Pinpoint the cell where the given text exists, returning its [X, Y] midpoint coordinate. 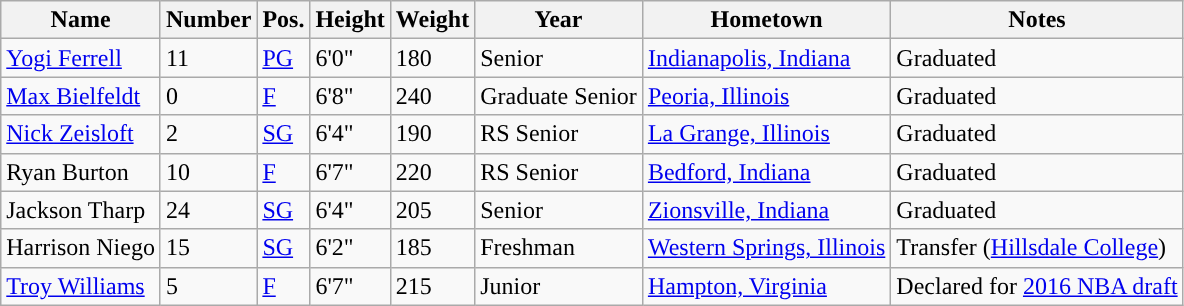
Hometown [766, 20]
5 [208, 286]
Declared for 2016 NBA draft [1037, 286]
Year [559, 20]
10 [208, 172]
215 [432, 286]
190 [432, 134]
PG [284, 58]
Yogi Ferrell [81, 58]
180 [432, 58]
Name [81, 20]
Max Bielfeldt [81, 96]
6'0" [350, 58]
240 [432, 96]
Bedford, Indiana [766, 172]
Troy Williams [81, 286]
Indianapolis, Indiana [766, 58]
Graduate Senior [559, 96]
Pos. [284, 20]
24 [208, 210]
Number [208, 20]
Western Springs, Illinois [766, 248]
0 [208, 96]
Ryan Burton [81, 172]
11 [208, 58]
220 [432, 172]
Height [350, 20]
Transfer (Hillsdale College) [1037, 248]
Junior [559, 286]
185 [432, 248]
Freshman [559, 248]
Jackson Tharp [81, 210]
205 [432, 210]
Zionsville, Indiana [766, 210]
Weight [432, 20]
Hampton, Virginia [766, 286]
Harrison Niego [81, 248]
La Grange, Illinois [766, 134]
2 [208, 134]
15 [208, 248]
Peoria, Illinois [766, 96]
6'8" [350, 96]
Notes [1037, 20]
6'2" [350, 248]
Nick Zeisloft [81, 134]
